Identify which cell holds the provided text, then report its (x, y) central coordinate. 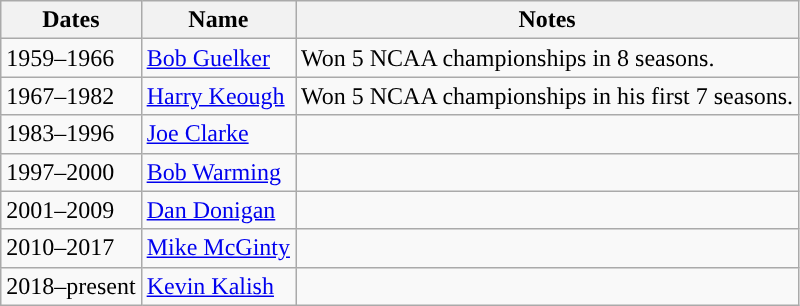
Joe Clarke (218, 134)
Bob Warming (218, 172)
1967–1982 (71, 96)
Dan Donigan (218, 210)
1959–1966 (71, 58)
Harry Keough (218, 96)
Kevin Kalish (218, 286)
2018–present (71, 286)
1997–2000 (71, 172)
2001–2009 (71, 210)
1983–1996 (71, 134)
Notes (548, 20)
2010–2017 (71, 248)
Won 5 NCAA championships in his first 7 seasons. (548, 96)
Mike McGinty (218, 248)
Bob Guelker (218, 58)
Name (218, 20)
Won 5 NCAA championships in 8 seasons. (548, 58)
Dates (71, 20)
